Scan for the cell matching the given text and deliver its (x, y) coordinate at center. 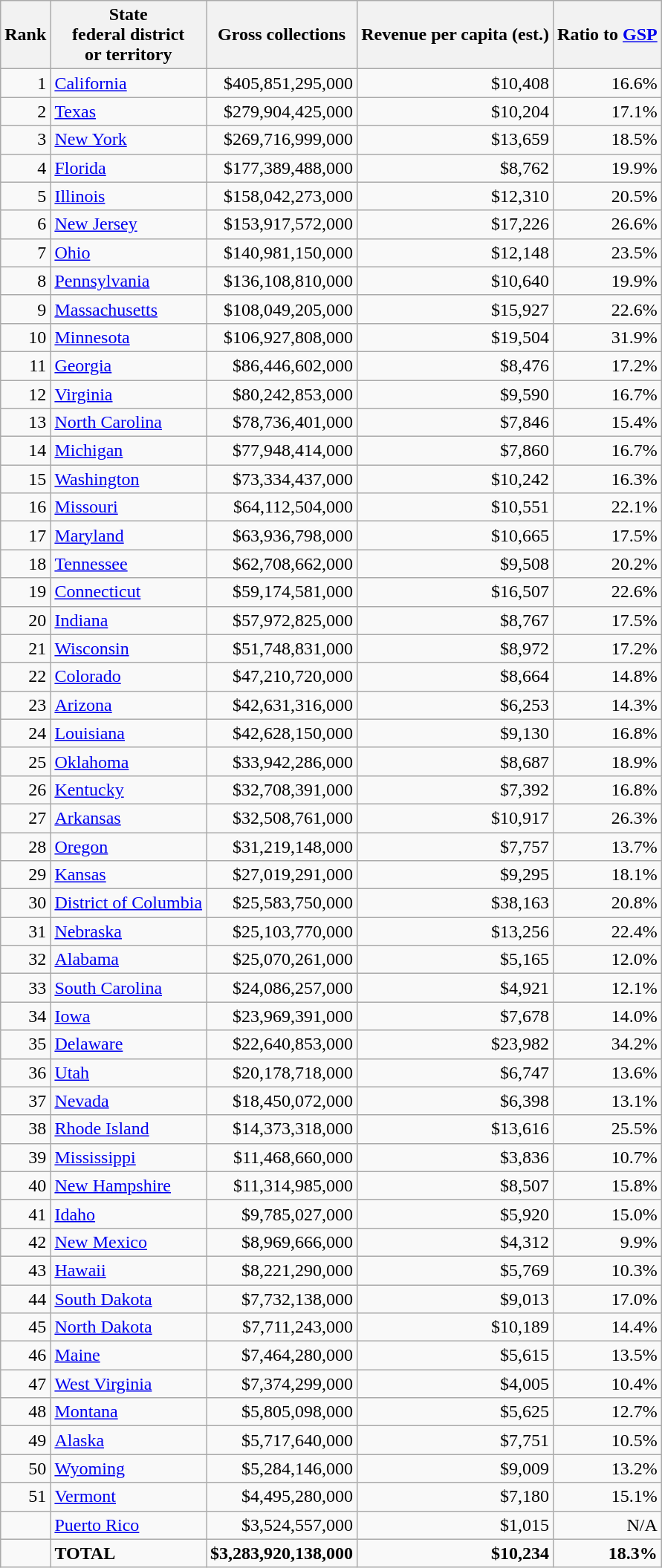
22.1% (608, 507)
$78,736,401,000 (282, 423)
$7,180 (455, 1497)
$4,921 (455, 988)
$11,314,985,000 (282, 1185)
District of Columbia (129, 903)
$25,070,261,000 (282, 960)
18.1% (608, 875)
$5,625 (455, 1412)
Texas (129, 111)
23 (25, 705)
$9,130 (455, 733)
51 (25, 1497)
Illinois (129, 196)
$7,392 (455, 790)
15.1% (608, 1497)
20.2% (608, 564)
$86,446,602,000 (282, 365)
Wyoming (129, 1468)
$5,920 (455, 1214)
$5,165 (455, 960)
South Dakota (129, 1299)
$108,049,205,000 (282, 309)
$42,628,150,000 (282, 733)
3 (25, 140)
$27,019,291,000 (282, 875)
$10,234 (455, 1553)
23.5% (608, 253)
12 (25, 394)
Arizona (129, 705)
$19,504 (455, 337)
$16,507 (455, 592)
$9,785,027,000 (282, 1214)
25.5% (608, 1129)
34 (25, 1016)
California (129, 83)
TOTAL (129, 1553)
10.3% (608, 1270)
15.8% (608, 1185)
Nevada (129, 1101)
4 (25, 168)
New York (129, 140)
31 (25, 931)
$59,174,581,000 (282, 592)
2 (25, 111)
33 (25, 988)
25 (25, 761)
$25,583,750,000 (282, 903)
8 (25, 281)
39 (25, 1157)
Ratio to GSP (608, 35)
$4,495,280,000 (282, 1497)
$12,148 (455, 253)
Iowa (129, 1016)
$9,013 (455, 1299)
$4,005 (455, 1384)
$10,204 (455, 111)
$7,374,299,000 (282, 1384)
$12,310 (455, 196)
North Carolina (129, 423)
15 (25, 479)
$73,334,437,000 (282, 479)
18.3% (608, 1553)
$38,163 (455, 903)
Oregon (129, 846)
Virginia (129, 394)
$7,678 (455, 1016)
19 (25, 592)
$23,982 (455, 1044)
$177,389,488,000 (282, 168)
$33,942,286,000 (282, 761)
$9,009 (455, 1468)
West Virginia (129, 1384)
10 (25, 337)
Pennsylvania (129, 281)
$3,836 (455, 1157)
New Hampshire (129, 1185)
Florida (129, 168)
$136,108,810,000 (282, 281)
10.4% (608, 1384)
46 (25, 1356)
14 (25, 451)
$5,284,146,000 (282, 1468)
37 (25, 1101)
$25,103,770,000 (282, 931)
38 (25, 1129)
$10,665 (455, 536)
Alabama (129, 960)
$5,805,098,000 (282, 1412)
18 (25, 564)
Louisiana (129, 733)
17.1% (608, 111)
$10,640 (455, 281)
41 (25, 1214)
Utah (129, 1073)
$24,086,257,000 (282, 988)
Oklahoma (129, 761)
$10,551 (455, 507)
32 (25, 960)
$32,508,761,000 (282, 818)
Massachusetts (129, 309)
$8,972 (455, 648)
13.1% (608, 1101)
14.3% (608, 705)
$80,242,853,000 (282, 394)
$10,189 (455, 1327)
$3,524,557,000 (282, 1525)
12.7% (608, 1412)
N/A (608, 1525)
21 (25, 648)
20.8% (608, 903)
22 (25, 677)
$158,042,273,000 (282, 196)
Statefederal district or territory (129, 35)
6 (25, 224)
Montana (129, 1412)
$6,253 (455, 705)
$153,917,572,000 (282, 224)
$8,687 (455, 761)
26 (25, 790)
13.5% (608, 1356)
7 (25, 253)
14.4% (608, 1327)
31.9% (608, 337)
$106,927,808,000 (282, 337)
Puerto Rico (129, 1525)
$7,757 (455, 846)
14.0% (608, 1016)
$1,015 (455, 1525)
$8,221,290,000 (282, 1270)
12.1% (608, 988)
Tennessee (129, 564)
New Mexico (129, 1242)
17 (25, 536)
35 (25, 1044)
50 (25, 1468)
Kansas (129, 875)
Missouri (129, 507)
13.2% (608, 1468)
16.6% (608, 83)
South Carolina (129, 988)
$14,373,318,000 (282, 1129)
Wisconsin (129, 648)
$10,917 (455, 818)
26.3% (608, 818)
48 (25, 1412)
17.0% (608, 1299)
36 (25, 1073)
$64,112,504,000 (282, 507)
Revenue per capita (est.) (455, 35)
10.5% (608, 1440)
$11,468,660,000 (282, 1157)
Vermont (129, 1497)
$57,972,825,000 (282, 620)
9 (25, 309)
$405,851,295,000 (282, 83)
$9,295 (455, 875)
24 (25, 733)
$10,242 (455, 479)
16 (25, 507)
Mississippi (129, 1157)
$7,711,243,000 (282, 1327)
$8,762 (455, 168)
Rhode Island (129, 1129)
$6,398 (455, 1101)
43 (25, 1270)
$13,256 (455, 931)
New Jersey (129, 224)
$51,748,831,000 (282, 648)
$8,969,666,000 (282, 1242)
28 (25, 846)
$13,659 (455, 140)
9.9% (608, 1242)
$7,860 (455, 451)
11 (25, 365)
$17,226 (455, 224)
13 (25, 423)
$279,904,425,000 (282, 111)
Idaho (129, 1214)
$42,631,316,000 (282, 705)
$5,615 (455, 1356)
15.4% (608, 423)
$9,508 (455, 564)
44 (25, 1299)
45 (25, 1327)
$31,219,148,000 (282, 846)
$3,283,920,138,000 (282, 1553)
$8,507 (455, 1185)
$8,767 (455, 620)
Colorado (129, 677)
27 (25, 818)
$7,464,280,000 (282, 1356)
20.5% (608, 196)
29 (25, 875)
47 (25, 1384)
Georgia (129, 365)
Maine (129, 1356)
North Dakota (129, 1327)
$47,210,720,000 (282, 677)
$20,178,718,000 (282, 1073)
$7,732,138,000 (282, 1299)
42 (25, 1242)
$18,450,072,000 (282, 1101)
$15,927 (455, 309)
14.8% (608, 677)
Rank (25, 35)
Arkansas (129, 818)
34.2% (608, 1044)
$9,590 (455, 394)
$23,969,391,000 (282, 1016)
Maryland (129, 536)
Kentucky (129, 790)
15.0% (608, 1214)
16.3% (608, 479)
20 (25, 620)
$269,716,999,000 (282, 140)
$5,769 (455, 1270)
26.6% (608, 224)
$4,312 (455, 1242)
$6,747 (455, 1073)
13.6% (608, 1073)
Alaska (129, 1440)
$7,846 (455, 423)
$13,616 (455, 1129)
22.4% (608, 931)
$32,708,391,000 (282, 790)
13.7% (608, 846)
Nebraska (129, 931)
18.5% (608, 140)
Connecticut (129, 592)
Washington (129, 479)
$77,948,414,000 (282, 451)
Gross collections (282, 35)
$62,708,662,000 (282, 564)
30 (25, 903)
$7,751 (455, 1440)
Hawaii (129, 1270)
$140,981,150,000 (282, 253)
1 (25, 83)
10.7% (608, 1157)
Michigan (129, 451)
Indiana (129, 620)
5 (25, 196)
$5,717,640,000 (282, 1440)
$22,640,853,000 (282, 1044)
$63,936,798,000 (282, 536)
49 (25, 1440)
$8,476 (455, 365)
Minnesota (129, 337)
Delaware (129, 1044)
40 (25, 1185)
$10,408 (455, 83)
12.0% (608, 960)
$8,664 (455, 677)
18.9% (608, 761)
Ohio (129, 253)
